Capture the cell that displays the provided text and extract its [X, Y] central coordinate. 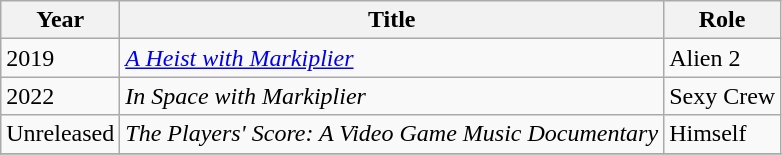
Role [722, 20]
Himself [722, 134]
2019 [60, 58]
Title [392, 20]
Alien 2 [722, 58]
In Space with Markiplier [392, 96]
Year [60, 20]
2022 [60, 96]
The Players' Score: A Video Game Music Documentary [392, 134]
A Heist with Markiplier [392, 58]
Unreleased [60, 134]
Sexy Crew [722, 96]
